Scan for the cell matching the given text and deliver its (X, Y) coordinate at center. 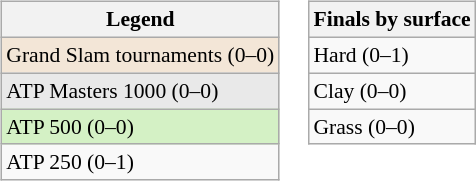
Grass (0–0) (392, 127)
ATP Masters 1000 (0–0) (140, 91)
ATP 500 (0–0) (140, 127)
Hard (0–1) (392, 55)
Legend (140, 20)
ATP 250 (0–1) (140, 162)
Grand Slam tournaments (0–0) (140, 55)
Clay (0–0) (392, 91)
Finals by surface (392, 20)
